Return [x, y] of the center of cell containing provided text 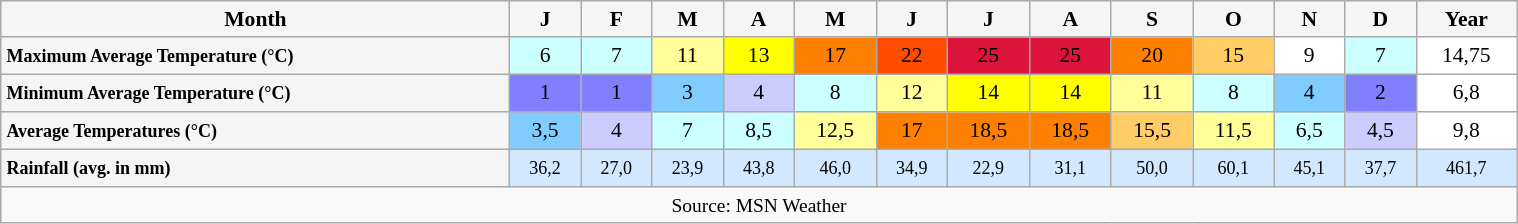
Month [255, 19]
23,9 [688, 169]
O [1234, 19]
3 [688, 94]
22,9 [988, 169]
Year [1466, 19]
3,5 [546, 131]
N [1310, 19]
20 [1152, 56]
Average Temperatures (°C) [255, 131]
46,0 [835, 169]
45,1 [1310, 169]
6 [546, 56]
27,0 [616, 169]
43,8 [758, 169]
8,5 [758, 131]
14,75 [1466, 56]
9,8 [1466, 131]
2 [1380, 94]
Rainfall (avg. in mm) [255, 169]
36,2 [546, 169]
37,7 [1380, 169]
15 [1234, 56]
461,7 [1466, 169]
6,5 [1310, 131]
13 [758, 56]
F [616, 19]
Maximum Average Temperature (°C) [255, 56]
6,8 [1466, 94]
Minimum Average Temperature (°C) [255, 94]
11,5 [1234, 131]
60,1 [1234, 169]
12,5 [835, 131]
S [1152, 19]
9 [1310, 56]
12 [912, 94]
34,9 [912, 169]
50,0 [1152, 169]
D [1380, 19]
22 [912, 56]
Source: MSN Weather [758, 204]
4,5 [1380, 131]
15,5 [1152, 131]
31,1 [1070, 169]
